Return (X, Y) of the center of cell containing provided text 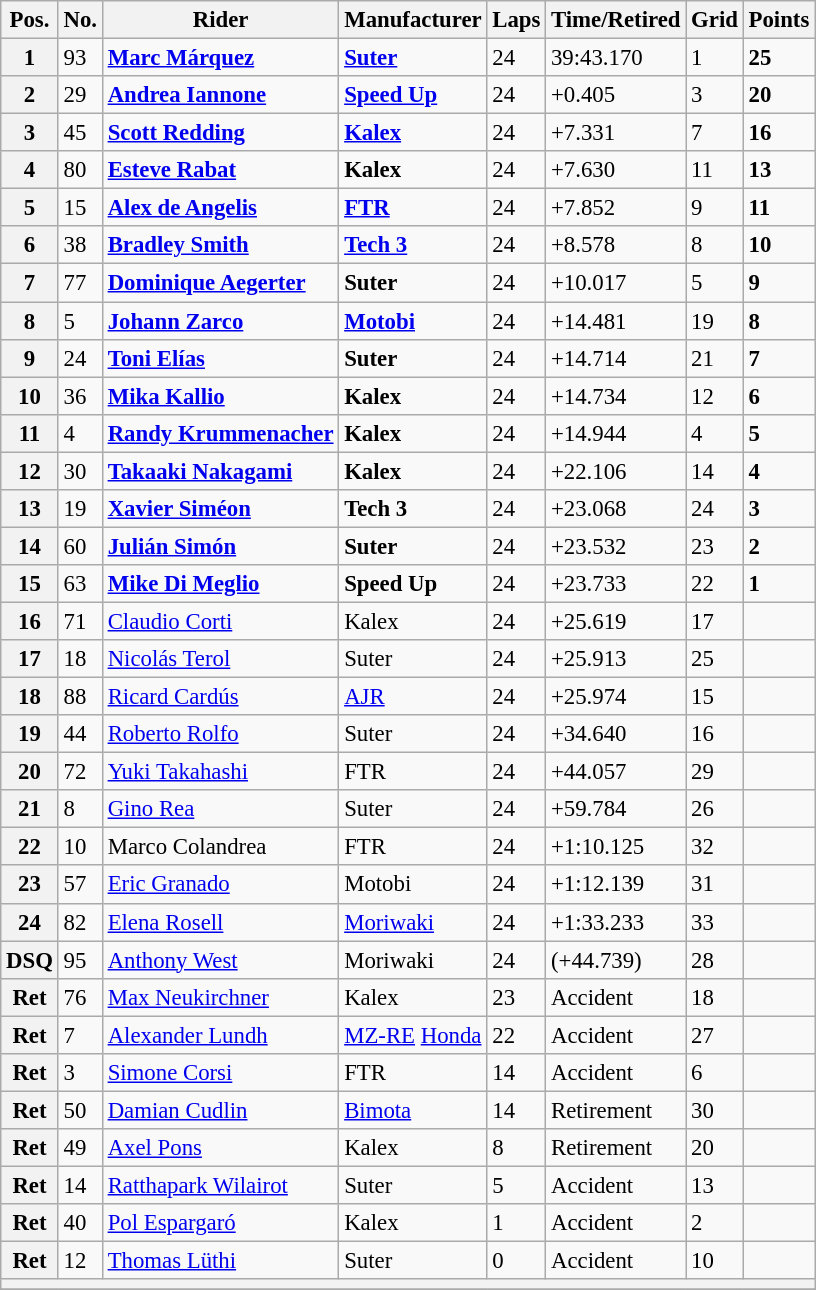
80 (80, 170)
88 (80, 697)
+1:12.139 (616, 885)
+7.331 (616, 133)
49 (80, 1148)
44 (80, 734)
Scott Redding (220, 133)
Takaaki Nakagami (220, 471)
+59.784 (616, 809)
28 (714, 960)
Manufacturer (413, 20)
+22.106 (616, 471)
50 (80, 1110)
Simone Corsi (220, 1073)
Max Neukirchner (220, 997)
+25.913 (616, 659)
Randy Krummenacher (220, 433)
+7.630 (616, 170)
Pol Espargaró (220, 1223)
Rider (220, 20)
Dominique Aegerter (220, 283)
Ricard Cardús (220, 697)
Bimota (413, 1110)
38 (80, 245)
Marco Colandrea (220, 847)
0 (516, 1261)
Julián Simón (220, 546)
Andrea Iannone (220, 95)
40 (80, 1223)
Nicolás Terol (220, 659)
26 (714, 809)
Johann Zarco (220, 321)
+23.068 (616, 509)
31 (714, 885)
77 (80, 283)
+14.714 (616, 358)
Thomas Lüthi (220, 1261)
Elena Rosell (220, 922)
Grid (714, 20)
+14.944 (616, 433)
+34.640 (616, 734)
Xavier Siméon (220, 509)
27 (714, 1035)
Eric Granado (220, 885)
93 (80, 58)
Mike Di Meglio (220, 584)
Damian Cudlin (220, 1110)
No. (80, 20)
Axel Pons (220, 1148)
33 (714, 922)
57 (80, 885)
Bradley Smith (220, 245)
36 (80, 396)
+1:10.125 (616, 847)
+25.974 (616, 697)
60 (80, 546)
+1:33.233 (616, 922)
+7.852 (616, 208)
Claudio Corti (220, 621)
72 (80, 772)
39:43.170 (616, 58)
Yuki Takahashi (220, 772)
45 (80, 133)
Alex de Angelis (220, 208)
Gino Rea (220, 809)
63 (80, 584)
+23.733 (616, 584)
71 (80, 621)
Pos. (30, 20)
(+44.739) (616, 960)
+10.017 (616, 283)
Anthony West (220, 960)
+25.619 (616, 621)
+14.481 (616, 321)
Time/Retired (616, 20)
Laps (516, 20)
+23.532 (616, 546)
Alexander Lundh (220, 1035)
Toni Elías (220, 358)
DSQ (30, 960)
+8.578 (616, 245)
Ratthapark Wilairot (220, 1185)
AJR (413, 697)
76 (80, 997)
82 (80, 922)
+14.734 (616, 396)
Marc Márquez (220, 58)
32 (714, 847)
Points (778, 20)
+44.057 (616, 772)
+0.405 (616, 95)
MZ-RE Honda (413, 1035)
Mika Kallio (220, 396)
Esteve Rabat (220, 170)
Roberto Rolfo (220, 734)
95 (80, 960)
